Extract the (x, y) coordinate from the center of the cell holding the provided text.  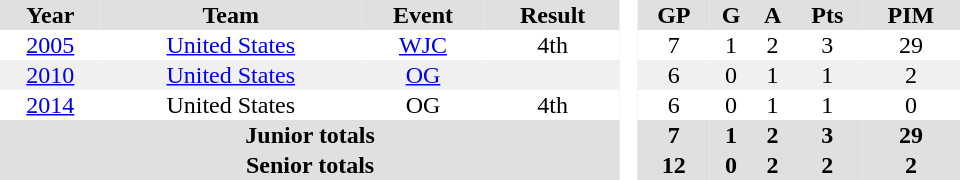
2005 (50, 45)
G (732, 15)
12 (674, 165)
Junior totals (310, 135)
Event (423, 15)
Pts (828, 15)
A (773, 15)
Result (552, 15)
2010 (50, 75)
Senior totals (310, 165)
Team (231, 15)
Year (50, 15)
WJC (423, 45)
GP (674, 15)
PIM (911, 15)
2014 (50, 105)
